Detect which cell encompasses the target text, then output its (x, y) center coordinate. 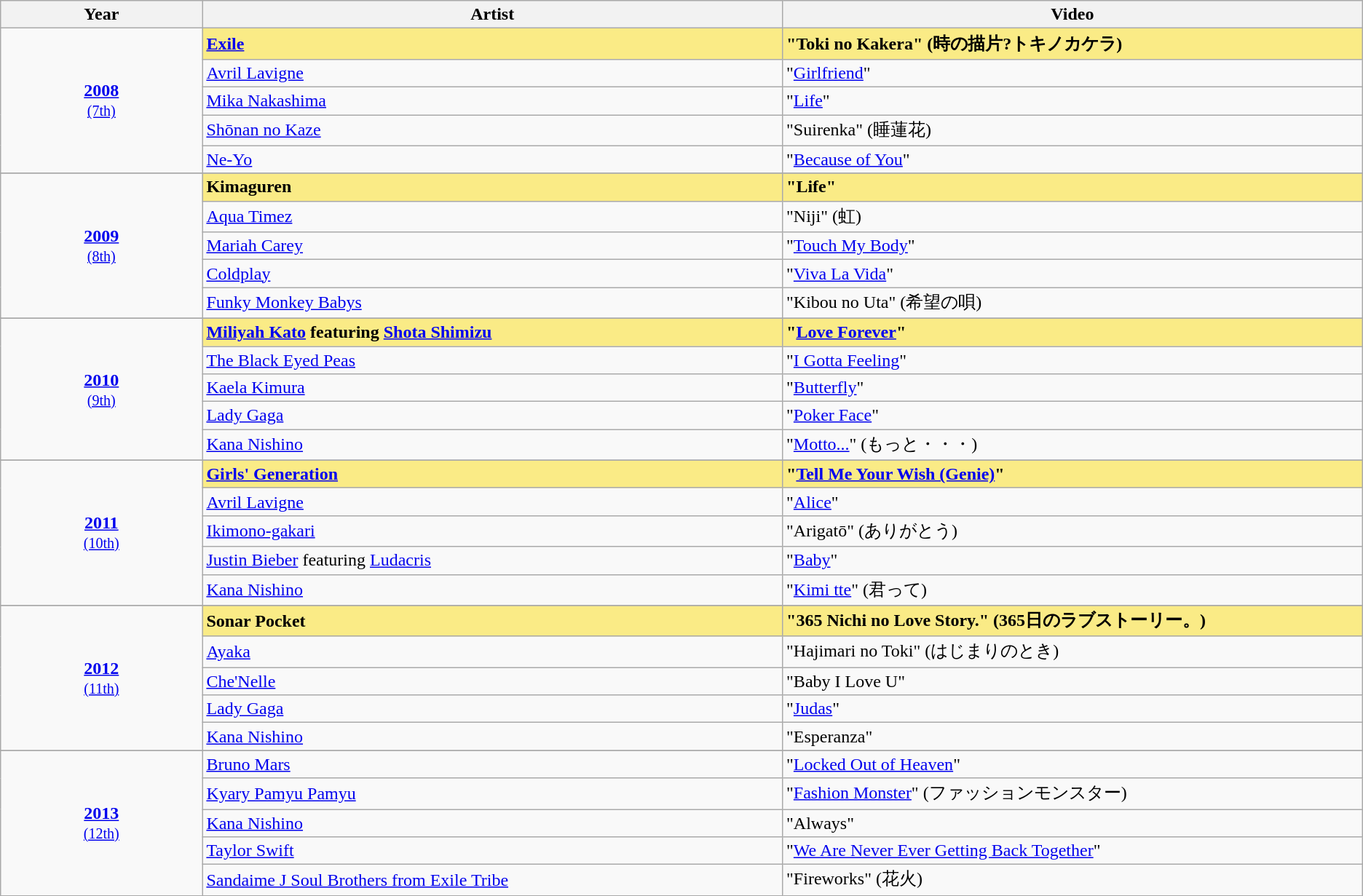
Coldplay (492, 274)
"365 Nichi no Love Story." (365日のラブストーリー。) (1073, 622)
"Girlfriend" (1073, 73)
"Judas" (1073, 709)
Justin Bieber featuring Ludacris (492, 560)
2011(10th) (102, 533)
Sandaime J Soul Brothers from Exile Tribe (492, 881)
"Touch My Body" (1073, 246)
"Always" (1073, 823)
"Fireworks" (花火) (1073, 881)
"Arigatō" (ありがとう) (1073, 531)
"Toki no Kakera" (時の描片?トキノカケラ) (1073, 44)
Year (102, 15)
"Poker Face" (1073, 416)
2010(9th) (102, 389)
Che'Nelle (492, 681)
Ne-Yo (492, 159)
"Fashion Monster" (ファッションモンスター) (1073, 793)
Girls' Generation (492, 474)
2012(11th) (102, 678)
"We Are Never Ever Getting Back Together" (1073, 851)
"Motto..." (もっと・・・) (1073, 445)
"I Gotta Feeling" (1073, 360)
Mariah Carey (492, 246)
"Hajimari no Toki" (はじまりのとき) (1073, 652)
Bruno Mars (492, 764)
Shōnan no Kaze (492, 131)
Taylor Swift (492, 851)
"Alice" (1073, 501)
Kimaguren (492, 187)
"Suirenka" (睡蓮花) (1073, 131)
Aqua Timez (492, 217)
Funky Monkey Babys (492, 303)
"Baby I Love U" (1073, 681)
"Locked Out of Heaven" (1073, 764)
"Kimi tte" (君って) (1073, 590)
"Niji" (虹) (1073, 217)
"Esperanza" (1073, 737)
2013(12th) (102, 822)
"Viva La Vida" (1073, 274)
Exile (492, 44)
Ayaka (492, 652)
The Black Eyed Peas (492, 360)
"Tell Me Your Wish (Genie)" (1073, 474)
"Kibou no Uta" (希望の唄) (1073, 303)
Miliyah Kato featuring Shota Shimizu (492, 332)
"Because of You" (1073, 159)
2009(8th) (102, 246)
Mika Nakashima (492, 100)
Sonar Pocket (492, 622)
"Love Forever" (1073, 332)
2008(7th) (102, 100)
Kyary Pamyu Pamyu (492, 793)
"Butterfly" (1073, 388)
Kaela Kimura (492, 388)
Video (1073, 15)
Artist (492, 15)
"Baby" (1073, 560)
Ikimono-gakari (492, 531)
